Capture the cell that displays the provided text and extract its [X, Y] central coordinate. 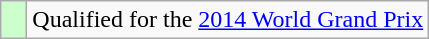
Qualified for the 2014 World Grand Prix [228, 20]
